Identify which cell holds the provided text, then report its (x, y) central coordinate. 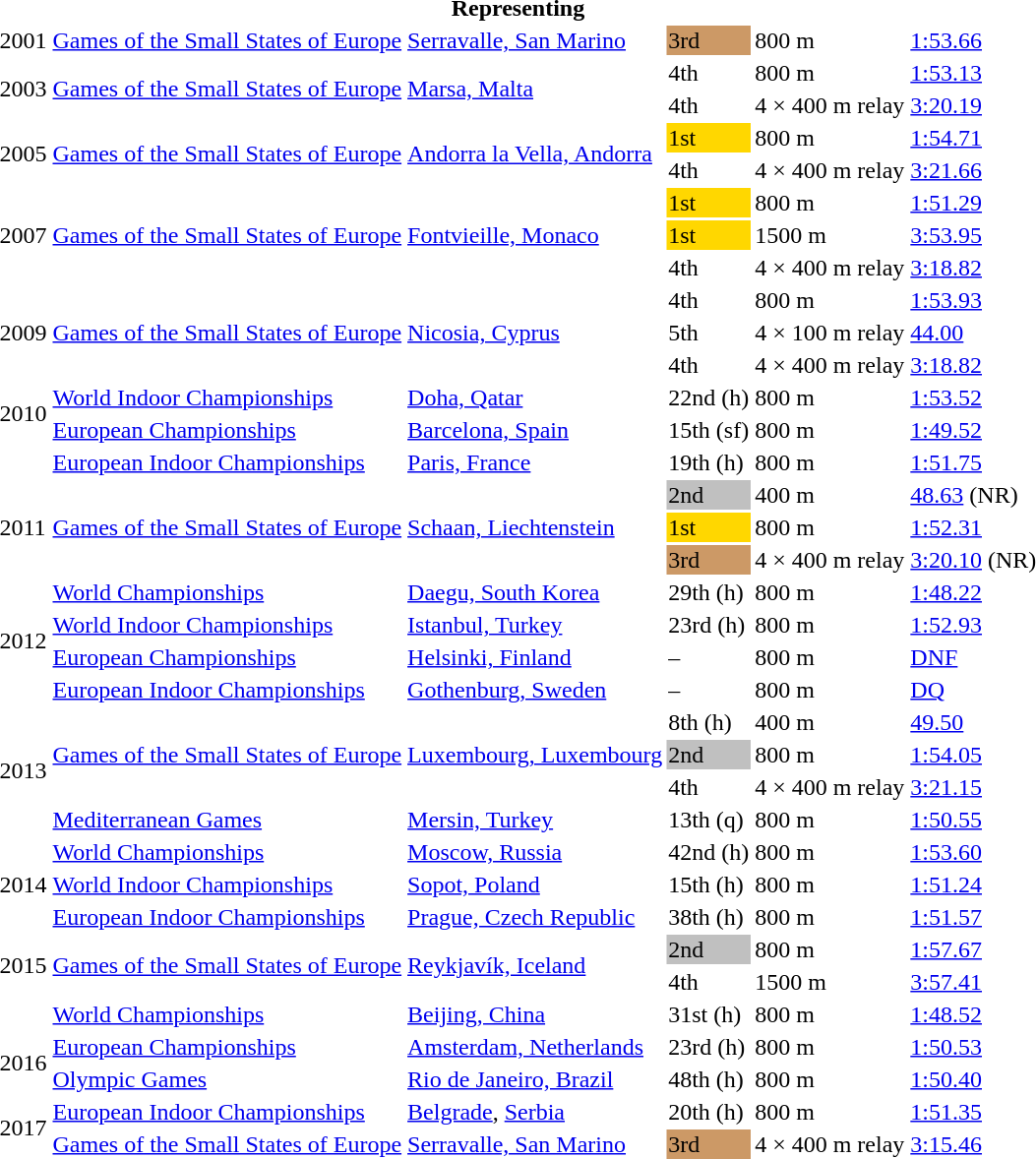
Daegu, South Korea (535, 592)
4 × 100 m relay (830, 333)
Prague, Czech Republic (535, 917)
31st (h) (708, 1014)
Beijing, China (535, 1014)
42nd (h) (708, 852)
5th (708, 333)
48th (h) (708, 1079)
Rio de Janeiro, Brazil (535, 1079)
38th (h) (708, 917)
Istanbul, Turkey (535, 625)
Belgrade, Serbia (535, 1112)
Reykjavík, Iceland (535, 966)
Helsinki, Finland (535, 657)
Andorra la Vella, Andorra (535, 153)
13th (q) (708, 820)
29th (h) (708, 592)
15th (h) (708, 884)
Paris, France (535, 462)
Luxembourg, Luxembourg (535, 755)
Marsa, Malta (535, 89)
Mediterranean Games (227, 820)
22nd (h) (708, 397)
Mersin, Turkey (535, 820)
Fontvieille, Monaco (535, 235)
Sopot, Poland (535, 884)
Moscow, Russia (535, 852)
Doha, Qatar (535, 397)
15th (sf) (708, 430)
Nicosia, Cyprus (535, 333)
Amsterdam, Netherlands (535, 1047)
Schaan, Liechtenstein (535, 527)
20th (h) (708, 1112)
Barcelona, Spain (535, 430)
Olympic Games (227, 1079)
Gothenburg, Sweden (535, 690)
19th (h) (708, 462)
8th (h) (708, 722)
